Scan for the cell matching the given text and deliver its (X, Y) coordinate at center. 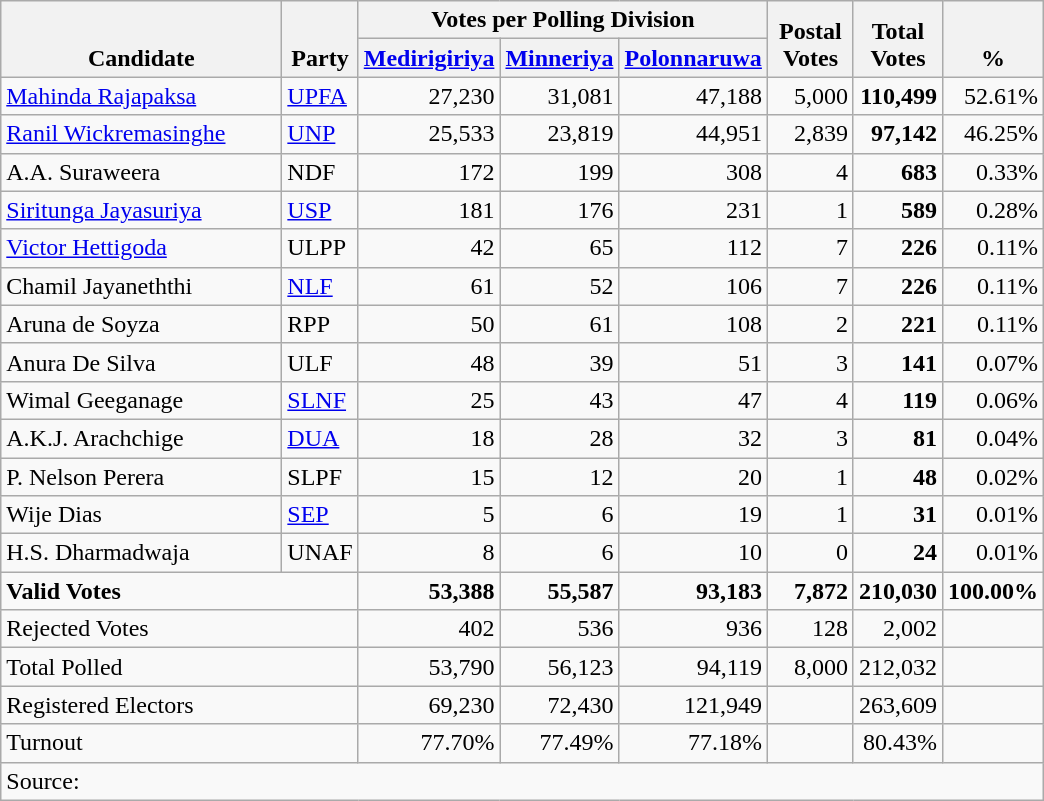
93,183 (693, 591)
18 (429, 438)
47 (693, 400)
0.06% (994, 400)
Candidate (142, 39)
97,142 (898, 134)
110,499 (898, 96)
0.33% (994, 172)
0.04% (994, 438)
24 (898, 553)
Chamil Jayaneththi (142, 286)
0.07% (994, 362)
50 (429, 324)
H.S. Dharmadwaja (142, 553)
SLPF (320, 477)
20 (693, 477)
SLNF (320, 400)
536 (560, 629)
Anura De Silva (142, 362)
Siritunga Jayasuriya (142, 210)
121,949 (693, 705)
589 (898, 210)
8 (429, 553)
52 (560, 286)
DUA (320, 438)
128 (810, 629)
A.K.J. Arachchige (142, 438)
NDF (320, 172)
32 (693, 438)
28 (560, 438)
81 (898, 438)
Party (320, 39)
Total Votes (898, 39)
5,000 (810, 96)
8,000 (810, 667)
119 (898, 400)
10 (693, 553)
0.02% (994, 477)
80.43% (898, 743)
100.00% (994, 591)
212,032 (898, 667)
UNP (320, 134)
2,839 (810, 134)
P. Nelson Perera (142, 477)
Polonnaruwa (693, 58)
181 (429, 210)
112 (693, 248)
231 (693, 210)
ULF (320, 362)
936 (693, 629)
Rejected Votes (180, 629)
221 (898, 324)
43 (560, 400)
308 (693, 172)
% (994, 39)
42 (429, 248)
172 (429, 172)
Registered Electors (180, 705)
0 (810, 553)
SEP (320, 515)
53,790 (429, 667)
56,123 (560, 667)
UNAF (320, 553)
7,872 (810, 591)
69,230 (429, 705)
ULPP (320, 248)
Minneriya (560, 58)
52.61% (994, 96)
A.A. Suraweera (142, 172)
683 (898, 172)
Valid Votes (180, 591)
19 (693, 515)
44,951 (693, 134)
27,230 (429, 96)
46.25% (994, 134)
106 (693, 286)
72,430 (560, 705)
5 (429, 515)
94,119 (693, 667)
77.70% (429, 743)
55,587 (560, 591)
Victor Hettigoda (142, 248)
108 (693, 324)
53,388 (429, 591)
PostalVotes (810, 39)
31 (898, 515)
176 (560, 210)
Aruna de Soyza (142, 324)
2 (810, 324)
Total Polled (180, 667)
NLF (320, 286)
USP (320, 210)
77.49% (560, 743)
Votes per Polling Division (562, 20)
Source: (522, 781)
31,081 (560, 96)
Ranil Wickremasinghe (142, 134)
15 (429, 477)
25 (429, 400)
Mahinda Rajapaksa (142, 96)
25,533 (429, 134)
UPFA (320, 96)
Wimal Geeganage (142, 400)
RPP (320, 324)
Medirigiriya (429, 58)
210,030 (898, 591)
39 (560, 362)
77.18% (693, 743)
0.28% (994, 210)
402 (429, 629)
Turnout (180, 743)
23,819 (560, 134)
12 (560, 477)
47,188 (693, 96)
199 (560, 172)
Wije Dias (142, 515)
263,609 (898, 705)
51 (693, 362)
141 (898, 362)
65 (560, 248)
2,002 (898, 629)
